For the text-containing cell, return its midpoint in [X, Y] coordinate format. 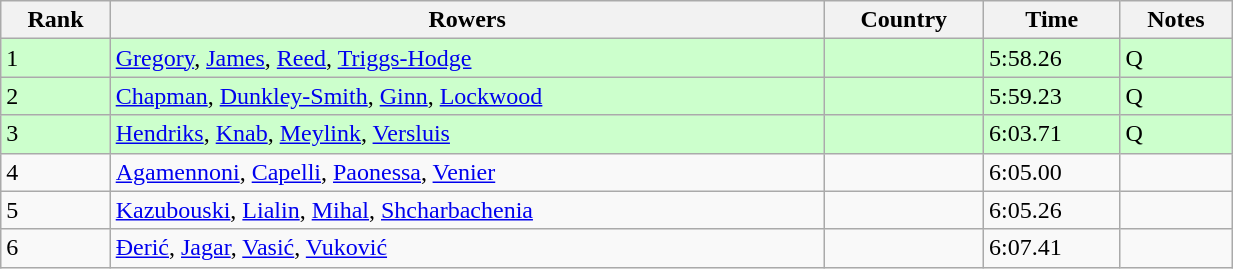
Time [1052, 20]
Notes [1176, 20]
5:59.23 [1052, 96]
Rank [56, 20]
Kazubouski, Lialin, Mihal, Shcharbachenia [467, 210]
6:03.71 [1052, 134]
Đerić, Jagar, Vasić, Vuković [467, 248]
Rowers [467, 20]
4 [56, 172]
Agamennoni, Capelli, Paonessa, Venier [467, 172]
6 [56, 248]
2 [56, 96]
3 [56, 134]
Hendriks, Knab, Meylink, Versluis [467, 134]
6:05.26 [1052, 210]
6:05.00 [1052, 172]
5 [56, 210]
Country [904, 20]
Chapman, Dunkley-Smith, Ginn, Lockwood [467, 96]
1 [56, 58]
Gregory, James, Reed, Triggs-Hodge [467, 58]
6:07.41 [1052, 248]
5:58.26 [1052, 58]
